Find where the given text appears and provide that cell's center as (X, Y) coordinate. 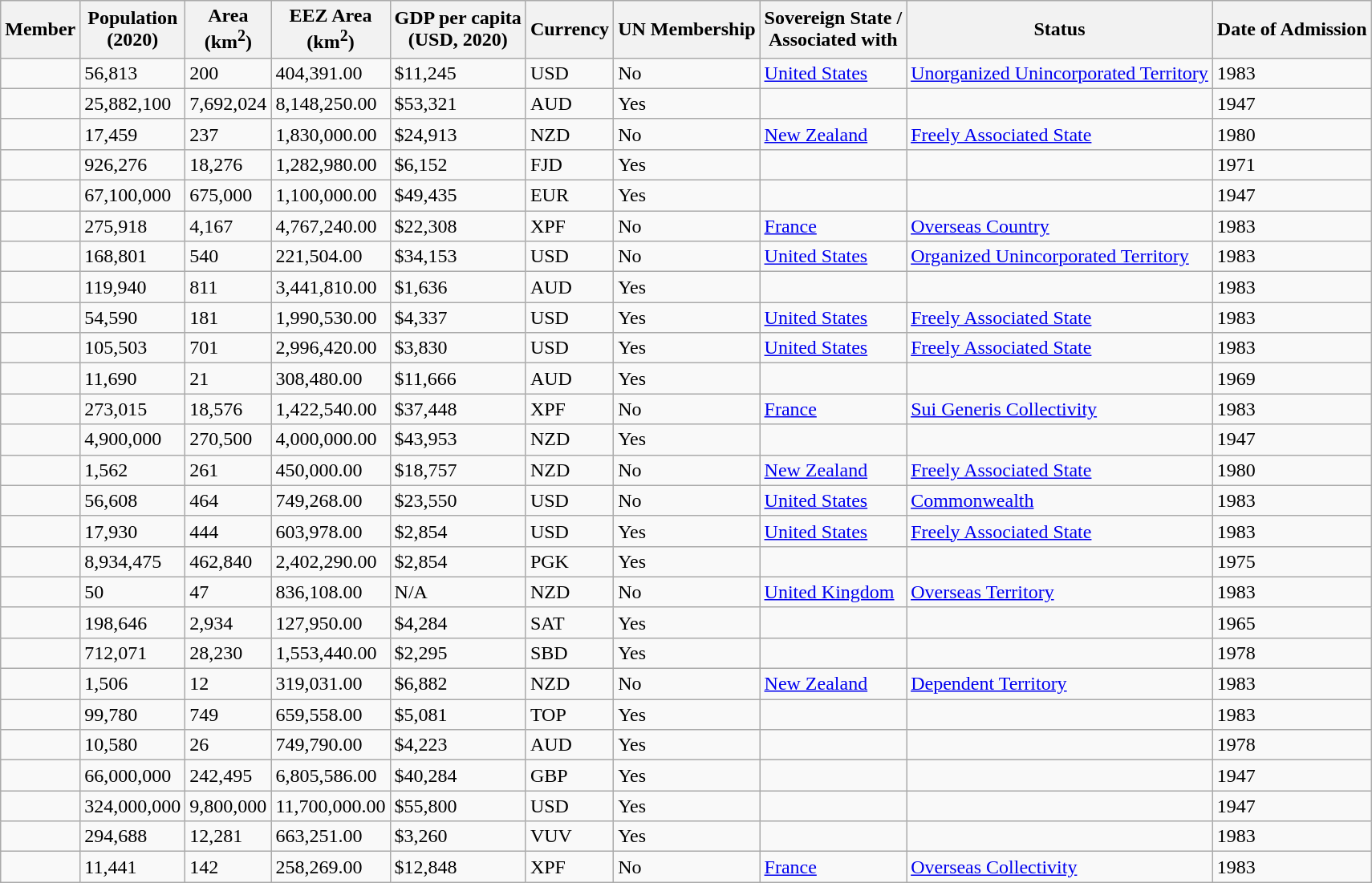
$4,223 (457, 745)
105,503 (133, 348)
SAT (570, 622)
Overseas Collectivity (1060, 867)
PGK (570, 561)
142 (228, 867)
26 (228, 745)
$4,284 (457, 622)
N/A (457, 592)
308,480.00 (331, 379)
464 (228, 500)
2,996,420.00 (331, 348)
1975 (1292, 561)
$53,321 (457, 103)
168,801 (133, 257)
242,495 (228, 776)
Member (40, 30)
8,934,475 (133, 561)
66,000,000 (133, 776)
1,990,530.00 (331, 318)
603,978.00 (331, 531)
1969 (1292, 379)
Currency (570, 30)
Area(km2) (228, 30)
GDP per capita(USD, 2020) (457, 30)
17,930 (133, 531)
$18,757 (457, 470)
1,100,000.00 (331, 196)
4,900,000 (133, 439)
11,690 (133, 379)
SBD (570, 653)
811 (228, 287)
237 (228, 134)
8,148,250.00 (331, 103)
UN Membership (687, 30)
1,506 (133, 684)
$49,435 (457, 196)
926,276 (133, 164)
270,500 (228, 439)
28,230 (228, 653)
324,000,000 (133, 806)
7,692,024 (228, 103)
9,800,000 (228, 806)
56,813 (133, 73)
$2,295 (457, 653)
67,100,000 (133, 196)
198,646 (133, 622)
540 (228, 257)
18,276 (228, 164)
444 (228, 531)
$43,953 (457, 439)
56,608 (133, 500)
$22,308 (457, 226)
119,940 (133, 287)
1,553,440.00 (331, 653)
Status (1060, 30)
Dependent Territory (1060, 684)
99,780 (133, 715)
Population(2020) (133, 30)
$55,800 (457, 806)
675,000 (228, 196)
11,700,000.00 (331, 806)
275,918 (133, 226)
319,031.00 (331, 684)
1,422,540.00 (331, 409)
3,441,810.00 (331, 287)
United Kingdom (833, 592)
4,767,240.00 (331, 226)
25,882,100 (133, 103)
1,830,000.00 (331, 134)
VUV (570, 836)
18,576 (228, 409)
659,558.00 (331, 715)
10,580 (133, 745)
294,688 (133, 836)
221,504.00 (331, 257)
Sui Generis Collectivity (1060, 409)
$12,848 (457, 867)
Overseas Territory (1060, 592)
FJD (570, 164)
712,071 (133, 653)
2,934 (228, 622)
$1,636 (457, 287)
TOP (570, 715)
1965 (1292, 622)
261 (228, 470)
4,167 (228, 226)
$40,284 (457, 776)
12,281 (228, 836)
258,269.00 (331, 867)
Commonwealth (1060, 500)
450,000.00 (331, 470)
21 (228, 379)
$6,152 (457, 164)
Unorganized Unincorporated Territory (1060, 73)
17,459 (133, 134)
$24,913 (457, 134)
273,015 (133, 409)
4,000,000.00 (331, 439)
462,840 (228, 561)
GBP (570, 776)
EUR (570, 196)
Date of Admission (1292, 30)
127,950.00 (331, 622)
$34,153 (457, 257)
404,391.00 (331, 73)
50 (133, 592)
54,590 (133, 318)
749,268.00 (331, 500)
$5,081 (457, 715)
836,108.00 (331, 592)
1,562 (133, 470)
1971 (1292, 164)
$23,550 (457, 500)
Overseas Country (1060, 226)
701 (228, 348)
6,805,586.00 (331, 776)
749 (228, 715)
$11,666 (457, 379)
12 (228, 684)
$3,260 (457, 836)
Sovereign State /Associated with (833, 30)
Organized Unincorporated Territory (1060, 257)
$37,448 (457, 409)
$11,245 (457, 73)
EEZ Area(km2) (331, 30)
$3,830 (457, 348)
$4,337 (457, 318)
2,402,290.00 (331, 561)
749,790.00 (331, 745)
1,282,980.00 (331, 164)
663,251.00 (331, 836)
47 (228, 592)
11,441 (133, 867)
181 (228, 318)
$6,882 (457, 684)
200 (228, 73)
